Return (x, y) of the center of cell containing provided text 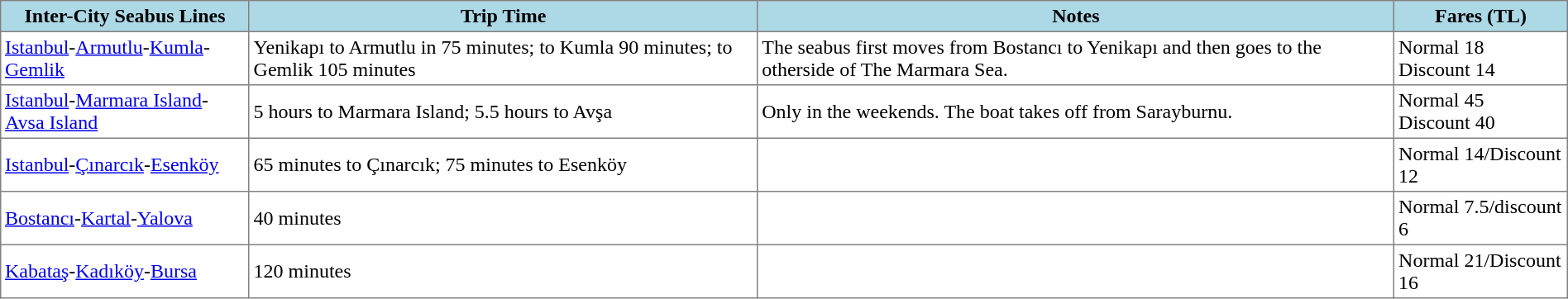
Notes (1076, 17)
Only in the weekends. The boat takes off from Sarayburnu. (1076, 112)
Istanbul-Çınarcık-Esenköy (126, 164)
The seabus first moves from Bostancı to Yenikapı and then goes to the otherside of The Marmara Sea. (1076, 58)
Normal 21/Discount 16 (1480, 271)
Normal 45Discount 40 (1480, 112)
Yenikapı to Armutlu in 75 minutes; to Kumla 90 minutes; to Gemlik 105 minutes (503, 58)
65 minutes to Çınarcık; 75 minutes to Esenköy (503, 164)
Bostancı-Kartal-Yalova (126, 218)
Inter-City Seabus Lines (126, 17)
Normal 7.5/discount 6 (1480, 218)
Normal 14/Discount 12 (1480, 164)
Kabataş-Kadıköy-Bursa (126, 271)
5 hours to Marmara Island; 5.5 hours to Avşa (503, 112)
Istanbul-Armutlu-Kumla-Gemlik (126, 58)
40 minutes (503, 218)
Normal 18Discount 14 (1480, 58)
Istanbul-Marmara Island-Avsa Island (126, 112)
Trip Time (503, 17)
Fares (TL) (1480, 17)
120 minutes (503, 271)
